Find where the given text appears and provide that cell's center as (X, Y) coordinate. 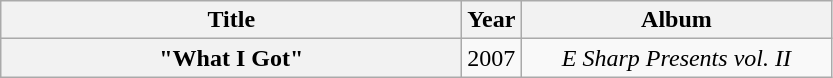
Title (232, 20)
"What I Got" (232, 58)
Year (492, 20)
2007 (492, 58)
E Sharp Presents vol. II (676, 58)
Album (676, 20)
